Pinpoint the cell where the given text exists, returning its [X, Y] midpoint coordinate. 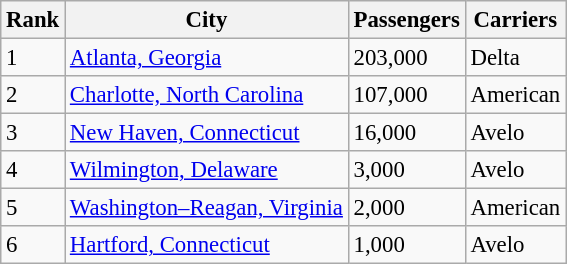
Hartford, Connecticut [207, 245]
Rank [33, 20]
1 [33, 58]
Carriers [515, 20]
Charlotte, North Carolina [207, 95]
16,000 [406, 133]
203,000 [406, 58]
Wilmington, Delaware [207, 170]
Passengers [406, 20]
Washington–Reagan, Virginia [207, 208]
1,000 [406, 245]
Delta [515, 58]
3 [33, 133]
3,000 [406, 170]
2 [33, 95]
5 [33, 208]
4 [33, 170]
New Haven, Connecticut [207, 133]
6 [33, 245]
Atlanta, Georgia [207, 58]
107,000 [406, 95]
City [207, 20]
2,000 [406, 208]
